Determine the (X, Y) coordinate at the center of the cell enclosing the given text.  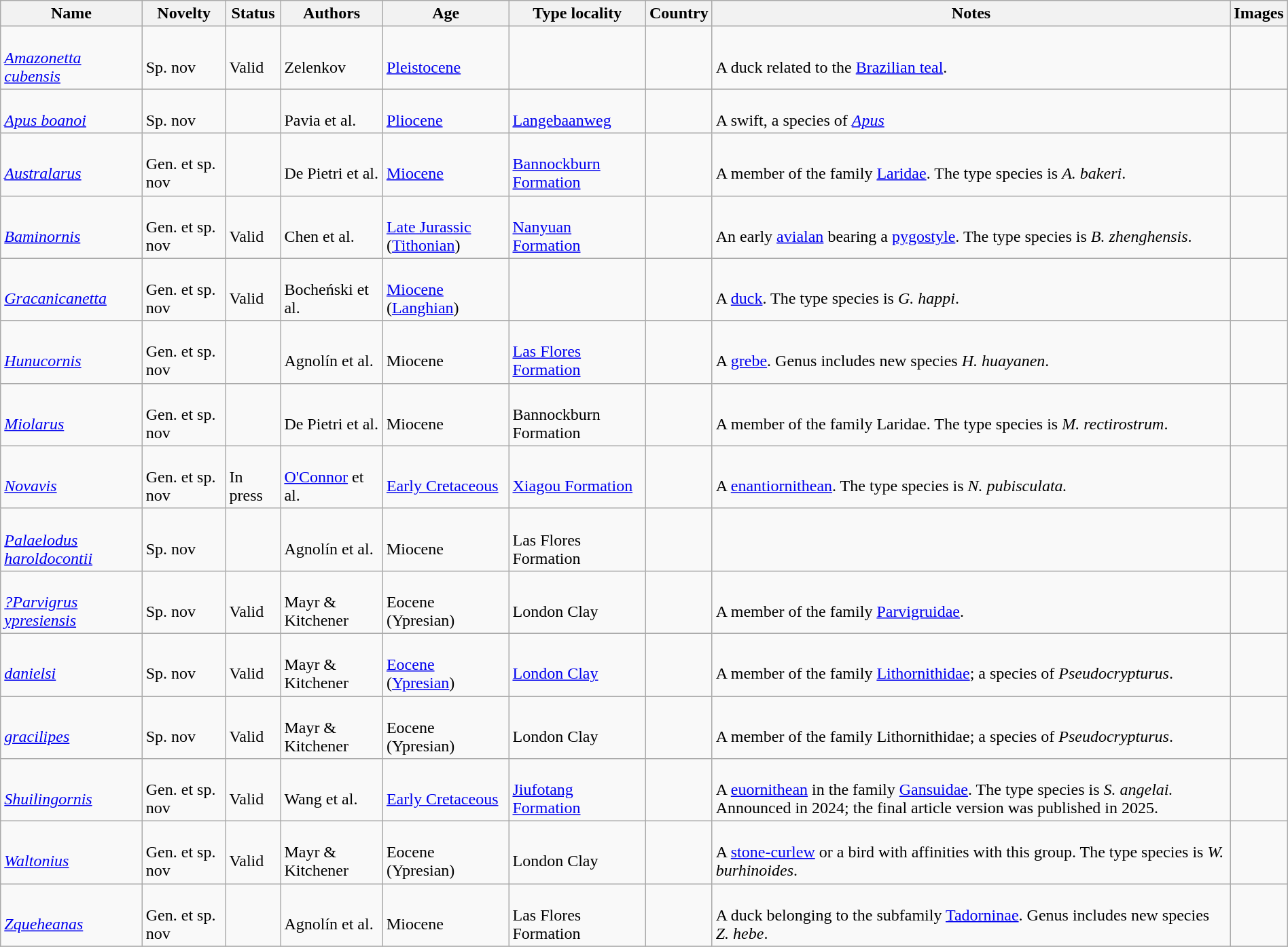
gracilipes (71, 727)
A enantiornithean. The type species is N. pubisculata. (971, 477)
Novelty (183, 14)
Chen et al. (332, 227)
Bocheński et al. (332, 289)
A duck. The type species is G. happi. (971, 289)
Pavia et al. (332, 111)
A member of the family Parvigruidae. (971, 602)
Images (1259, 14)
Age (446, 14)
A duck belonging to the subfamily Tadorninae. Genus includes new species Z. hebe. (971, 915)
Apus boanoi (71, 111)
A member of the family Laridae. The type species is M. rectirostrum. (971, 414)
Jiufotang Formation (577, 790)
O'Connor et al. (332, 477)
In press (253, 477)
A euornithean in the family Gansuidae. The type species is S. angelai. Announced in 2024; the final article version was published in 2025. (971, 790)
Zqueheanas (71, 915)
Australarus (71, 164)
Palaelodus haroldocontii (71, 539)
A member of the family Laridae. The type species is A. bakeri. (971, 164)
Shuilingornis (71, 790)
A swift, a species of Apus (971, 111)
An early avialan bearing a pygostyle. The type species is B. zhenghensis. (971, 227)
Zelenkov (332, 58)
Baminornis (71, 227)
Waltonius (71, 853)
Gracanicanetta (71, 289)
Novavis (71, 477)
Late Jurassic (Tithonian) (446, 227)
Pliocene (446, 111)
A grebe. Genus includes new species H. huayanen. (971, 352)
Hunucornis (71, 352)
Status (253, 14)
Country (679, 14)
Wang et al. (332, 790)
Amazonetta cubensis (71, 58)
?Parvigrus ypresiensis (71, 602)
Pleistocene (446, 58)
Authors (332, 14)
danielsi (71, 664)
Nanyuan Formation (577, 227)
A stone-curlew or a bird with affinities with this group. The type species is W. burhinoides. (971, 853)
Xiagou Formation (577, 477)
Miocene (Langhian) (446, 289)
Type locality (577, 14)
Notes (971, 14)
Miolarus (71, 414)
Langebaanweg (577, 111)
Name (71, 14)
A duck related to the Brazilian teal. (971, 58)
